Return the [X, Y] coordinate for the center point of the cell that contains the specified text.  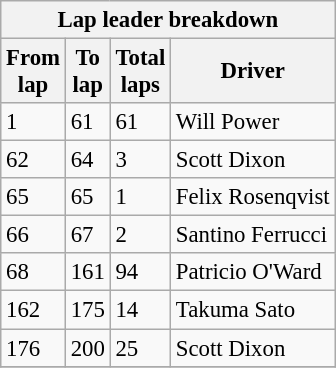
66 [34, 235]
62 [34, 160]
Will Power [253, 122]
25 [140, 348]
3 [140, 160]
200 [88, 348]
2 [140, 235]
67 [88, 235]
176 [34, 348]
161 [88, 273]
Patricio O'Ward [253, 273]
68 [34, 273]
175 [88, 310]
Felix Rosenqvist [253, 197]
Takuma Sato [253, 310]
Santino Ferrucci [253, 235]
162 [34, 310]
Tolap [88, 72]
94 [140, 273]
Totallaps [140, 72]
Lap leader breakdown [168, 20]
Fromlap [34, 72]
64 [88, 160]
14 [140, 310]
Driver [253, 72]
